Return the (x, y) coordinate for the center point of the cell that contains the specified text.  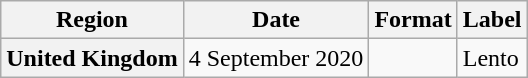
Region (92, 20)
Format (413, 20)
4 September 2020 (276, 58)
Label (492, 20)
Date (276, 20)
Lento (492, 58)
United Kingdom (92, 58)
